Scan for the cell matching the given text and deliver its (X, Y) coordinate at center. 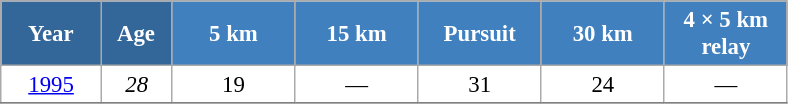
19 (234, 85)
31 (480, 85)
24 (602, 85)
Pursuit (480, 34)
15 km (356, 34)
Year (52, 34)
30 km (602, 34)
4 × 5 km relay (726, 34)
5 km (234, 34)
Age (136, 34)
1995 (52, 85)
28 (136, 85)
